Search for the cell housing the specified text and yield its [x, y] center coordinate. 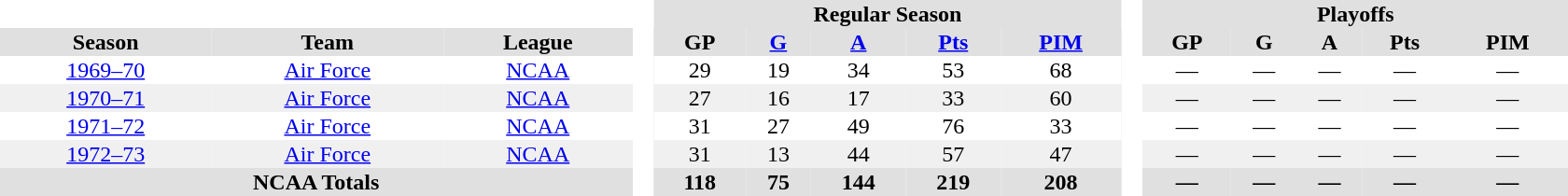
Team [327, 42]
68 [1060, 70]
19 [778, 70]
1969–70 [105, 70]
75 [778, 182]
1970–71 [105, 98]
NCAA Totals [315, 182]
44 [859, 154]
16 [778, 98]
49 [859, 126]
76 [952, 126]
Regular Season [888, 14]
Playoffs [1355, 14]
53 [952, 70]
60 [1060, 98]
1972–73 [105, 154]
47 [1060, 154]
57 [952, 154]
219 [952, 182]
144 [859, 182]
League [538, 42]
1971–72 [105, 126]
118 [700, 182]
29 [700, 70]
17 [859, 98]
13 [778, 154]
208 [1060, 182]
Season [105, 42]
34 [859, 70]
